For the text-containing cell, return its midpoint in [x, y] coordinate format. 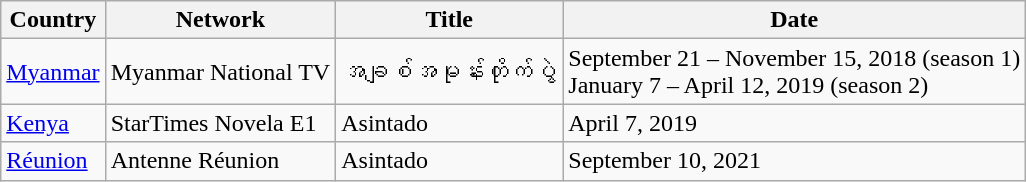
April 7, 2019 [794, 123]
StarTimes Novela E1 [220, 123]
Réunion [53, 161]
Antenne Réunion [220, 161]
September 21 – November 15, 2018 (season 1)January 7 – April 12, 2019 (season 2) [794, 72]
September 10, 2021 [794, 161]
Country [53, 20]
Kenya [53, 123]
အချစ်အမုန်းတိုက်ပွဲ [450, 72]
Network [220, 20]
Myanmar [53, 72]
Title [450, 20]
Date [794, 20]
Myanmar National TV [220, 72]
